Detect which cell encompasses the target text, then output its (X, Y) center coordinate. 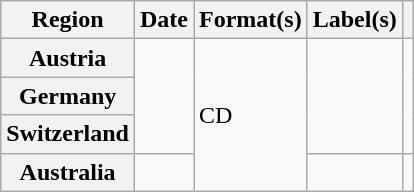
Australia (68, 172)
Date (164, 20)
Region (68, 20)
Austria (68, 58)
Format(s) (251, 20)
Germany (68, 96)
Label(s) (354, 20)
Switzerland (68, 134)
CD (251, 115)
